Determine the [X, Y] coordinate at the center of the cell enclosing the given text.  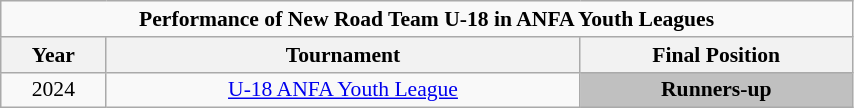
Performance of New Road Team U-18 in ANFA Youth Leagues [427, 19]
2024 [54, 90]
Runners-up [716, 90]
Final Position [716, 55]
Tournament [343, 55]
Year [54, 55]
U-18 ANFA Youth League [343, 90]
